From the cell containing the given text, extract its center point as (x, y) coordinate. 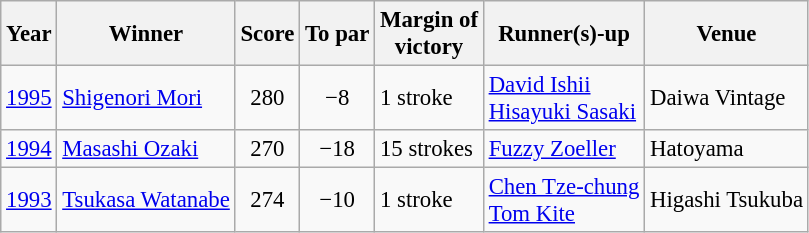
Hatoyama (727, 149)
1993 (29, 200)
1995 (29, 98)
Venue (727, 34)
Year (29, 34)
Daiwa Vintage (727, 98)
280 (268, 98)
−10 (338, 200)
Chen Tze-chung Tom Kite (564, 200)
Margin ofvictory (430, 34)
−18 (338, 149)
Fuzzy Zoeller (564, 149)
274 (268, 200)
Winner (146, 34)
1994 (29, 149)
David Ishii Hisayuki Sasaki (564, 98)
To par (338, 34)
Masashi Ozaki (146, 149)
Shigenori Mori (146, 98)
Runner(s)-up (564, 34)
Score (268, 34)
15 strokes (430, 149)
−8 (338, 98)
Higashi Tsukuba (727, 200)
270 (268, 149)
Tsukasa Watanabe (146, 200)
